Output the [X, Y] coordinate of the center of the cell containing the given text.  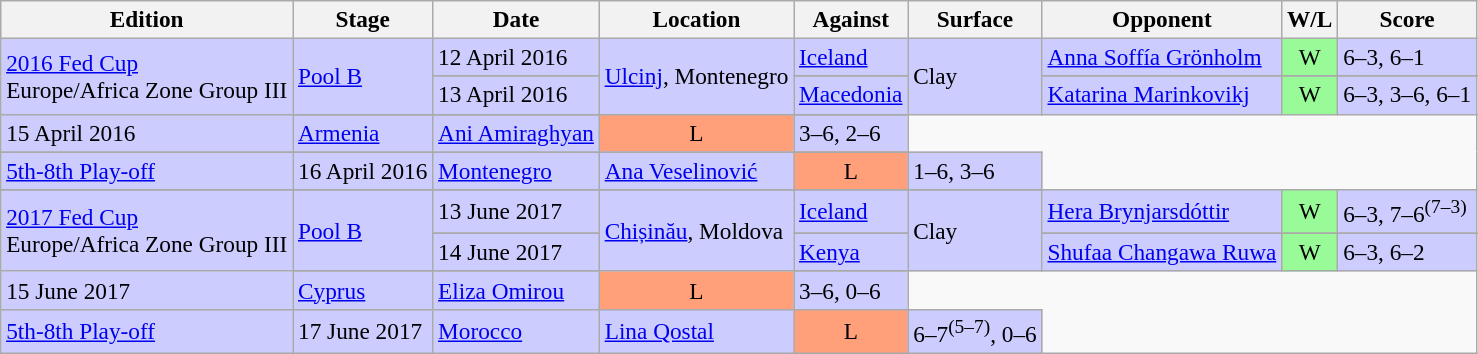
Chișinău, Moldova [696, 230]
Against [851, 19]
12 April 2016 [516, 57]
W/L [1310, 19]
13 April 2016 [516, 95]
Kenya [851, 252]
Stage [363, 19]
Armenia [363, 133]
2016 Fed Cup Europe/Africa Zone Group III [147, 76]
Lina Qostal [696, 331]
Score [1408, 19]
Cyprus [363, 290]
Hera Brynjarsdóttir [1162, 211]
Shufaa Changawa Ruwa [1162, 252]
13 June 2017 [516, 211]
Ana Veselinović [696, 170]
6–3, 7–6(7–3) [1408, 211]
2017 Fed Cup Europe/Africa Zone Group III [147, 230]
Date [516, 19]
Ani Amiraghyan [516, 133]
Katarina Marinkovikj [1162, 95]
Morocco [516, 331]
16 April 2016 [363, 170]
Location [696, 19]
Macedonia [851, 95]
6–3, 6–2 [1408, 252]
6–3, 6–1 [1408, 57]
1–6, 3–6 [975, 170]
Opponent [1162, 19]
6–3, 3–6, 6–1 [1408, 95]
Ulcinj, Montenegro [696, 76]
3–6, 2–6 [851, 133]
6–7(5–7), 0–6 [975, 331]
15 April 2016 [147, 133]
17 June 2017 [363, 331]
15 June 2017 [147, 290]
Edition [147, 19]
Surface [975, 19]
Anna Soffía Grönholm [1162, 57]
Eliza Omirou [516, 290]
3–6, 0–6 [851, 290]
Montenegro [516, 170]
14 June 2017 [516, 252]
